Capture the cell that displays the provided text and extract its (x, y) central coordinate. 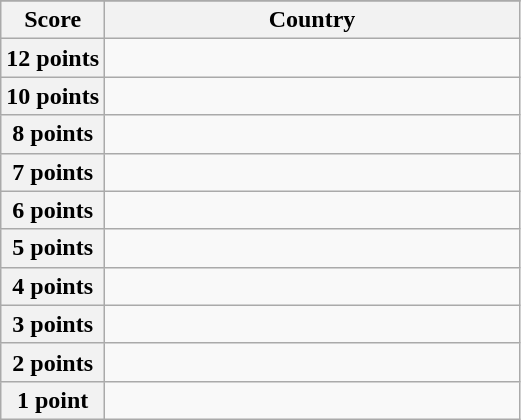
1 point (53, 400)
2 points (53, 362)
Country (312, 20)
8 points (53, 134)
3 points (53, 324)
Score (53, 20)
12 points (53, 58)
5 points (53, 248)
7 points (53, 172)
4 points (53, 286)
6 points (53, 210)
10 points (53, 96)
